Pinpoint the cell where the given text exists, returning its [x, y] midpoint coordinate. 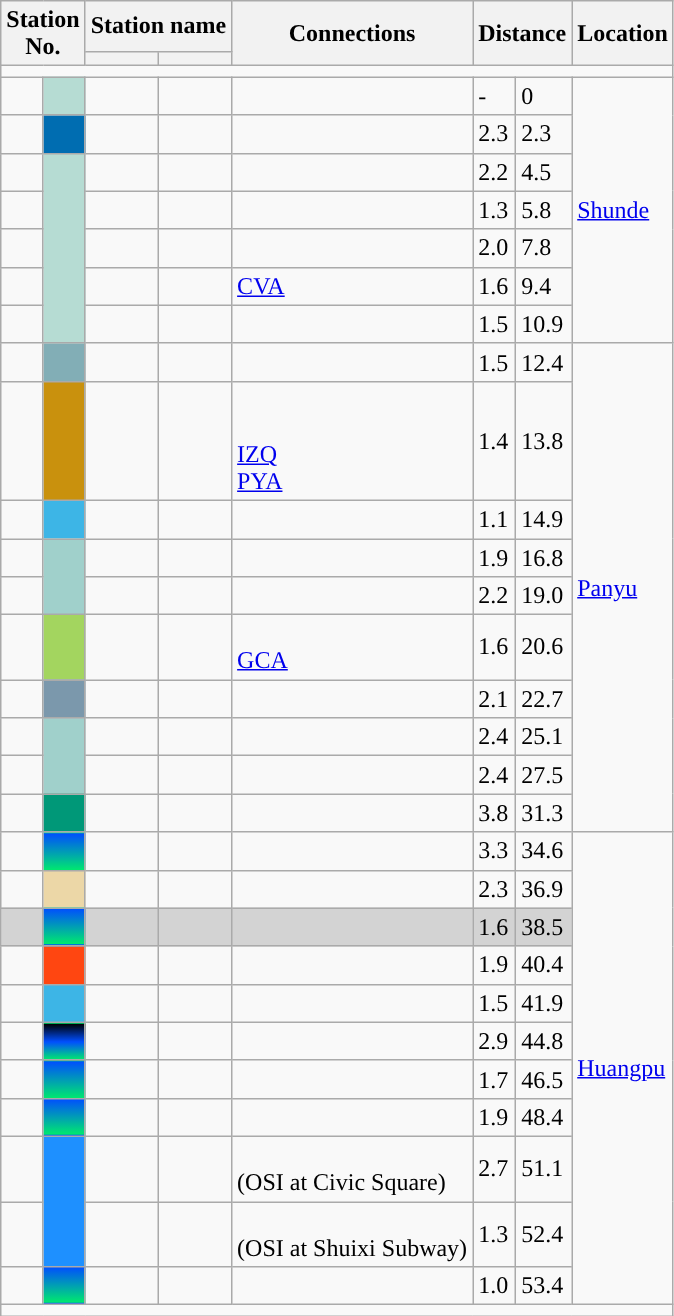
GCA [352, 648]
Shunde [623, 210]
0 [544, 96]
CVA [352, 286]
36.9 [544, 889]
16.8 [544, 557]
5.8 [544, 210]
34.6 [544, 851]
(OSI at Shuixi Subway) [352, 1234]
14.9 [544, 519]
4.5 [544, 172]
Location [623, 34]
2.1 [494, 699]
41.9 [544, 1003]
1.7 [494, 1079]
Station name [158, 26]
StationNo. [43, 34]
2.7 [494, 1168]
27.5 [544, 775]
Panyu [623, 588]
53.4 [544, 1286]
1.4 [494, 440]
10.9 [544, 324]
7.8 [544, 248]
Connections [352, 34]
1.0 [494, 1286]
31.3 [544, 813]
3.8 [494, 813]
22.7 [544, 699]
48.4 [544, 1117]
2.9 [494, 1041]
3.3 [494, 851]
20.6 [544, 648]
1.1 [494, 519]
Huangpu [623, 1068]
25.1 [544, 737]
2.0 [494, 248]
46.5 [544, 1079]
9.4 [544, 286]
12.4 [544, 362]
38.5 [544, 927]
19.0 [544, 596]
(OSI at Civic Square) [352, 1168]
IZQ PYA [352, 440]
44.8 [544, 1041]
40.4 [544, 965]
51.1 [544, 1168]
- [494, 96]
52.4 [544, 1234]
Distance [522, 34]
13.8 [544, 440]
